Locate the cell with the specified text and output its [X, Y] center coordinate. 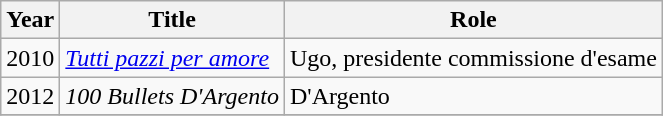
100 Bullets D'Argento [172, 96]
Tutti pazzi per amore [172, 58]
2010 [30, 58]
Title [172, 20]
2012 [30, 96]
Role [473, 20]
Year [30, 20]
D'Argento [473, 96]
Ugo, presidente commissione d'esame [473, 58]
